Locate the cell with the specified text and output its (x, y) center coordinate. 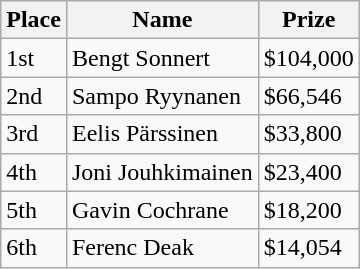
2nd (34, 96)
$66,546 (308, 96)
$33,800 (308, 134)
Place (34, 20)
$18,200 (308, 210)
$23,400 (308, 172)
Name (162, 20)
3rd (34, 134)
Bengt Sonnert (162, 58)
Gavin Cochrane (162, 210)
Joni Jouhkimainen (162, 172)
$104,000 (308, 58)
Eelis Pärssinen (162, 134)
1st (34, 58)
$14,054 (308, 248)
6th (34, 248)
Prize (308, 20)
Sampo Ryynanen (162, 96)
4th (34, 172)
5th (34, 210)
Ferenc Deak (162, 248)
